Search for the cell housing the specified text and yield its [x, y] center coordinate. 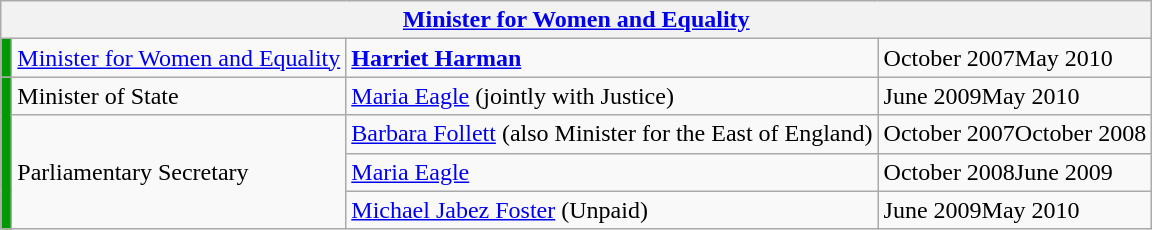
October 2007October 2008 [1015, 134]
Minister of State [179, 96]
Parliamentary Secretary [179, 172]
Maria Eagle [612, 172]
October 2007May 2010 [1015, 58]
Maria Eagle (jointly with Justice) [612, 96]
Harriet Harman [612, 58]
Michael Jabez Foster (Unpaid) [612, 210]
Barbara Follett (also Minister for the East of England) [612, 134]
October 2008June 2009 [1015, 172]
